Search for the cell housing the specified text and yield its [X, Y] center coordinate. 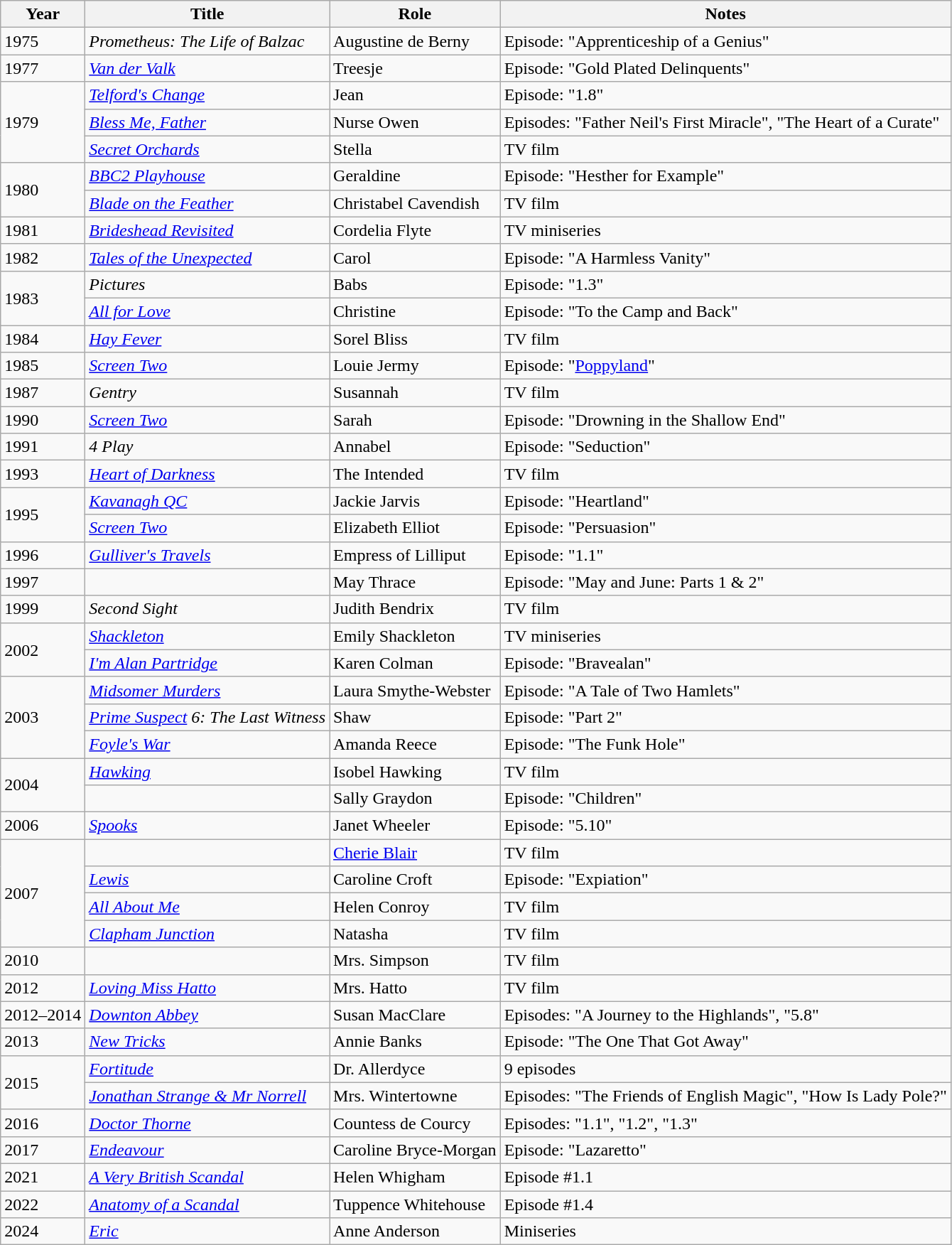
Episode: "Poppyland" [725, 366]
2006 [43, 826]
Episode: "Apprenticeship of a Genius" [725, 41]
Endeavour [207, 1150]
Christabel Cavendish [415, 203]
Episode: "To the Camp and Back" [725, 311]
2015 [43, 1082]
1991 [43, 447]
Brideshead Revisited [207, 230]
Anatomy of a Scandal [207, 1204]
Episode: "The One That Got Away" [725, 1042]
Christine [415, 311]
2013 [43, 1042]
Fortitude [207, 1069]
Karen Colman [415, 663]
Episode: "1.8" [725, 95]
Countess de Courcy [415, 1123]
Hay Fever [207, 339]
Annie Banks [415, 1042]
1995 [43, 514]
May Thrace [415, 582]
Episodes: "The Friends of English Magic", "How Is Lady Pole?" [725, 1096]
1980 [43, 190]
Episode: "1.1" [725, 555]
Episode: "Gold Plated Delinquents" [725, 68]
Mrs. Simpson [415, 961]
Midsomer Murders [207, 690]
1987 [43, 393]
Tuppence Whitehouse [415, 1204]
BBC2 Playhouse [207, 176]
Dr. Allerdyce [415, 1069]
Episode: "Persuasion" [725, 528]
Louie Jermy [415, 366]
Elizabeth Elliot [415, 528]
Second Sight [207, 609]
1984 [43, 339]
Shackleton [207, 636]
Episode: "The Funk Hole" [725, 744]
Jonathan Strange & Mr Norrell [207, 1096]
Sarah [415, 420]
A Very British Scandal [207, 1177]
Nurse Owen [415, 122]
Emily Shackleton [415, 636]
Episode: "5.10" [725, 826]
Tales of the Unexpected [207, 257]
Judith Bendrix [415, 609]
Title [207, 14]
Blade on the Feather [207, 203]
Janet Wheeler [415, 826]
Episodes: "1.1", "1.2", "1.3" [725, 1123]
Telford's Change [207, 95]
Helen Conroy [415, 907]
Episode: "Children" [725, 799]
Sorel Bliss [415, 339]
Prime Suspect 6: The Last Witness [207, 717]
Heart of Darkness [207, 474]
1979 [43, 122]
Episode: "May and June: Parts 1 & 2" [725, 582]
Bless Me, Father [207, 122]
1981 [43, 230]
Van der Valk [207, 68]
Episode: "Seduction" [725, 447]
Laura Smythe-Webster [415, 690]
2022 [43, 1204]
Hawking [207, 771]
Secret Orchards [207, 149]
Notes [725, 14]
Cordelia Flyte [415, 230]
4 Play [207, 447]
The Intended [415, 474]
Episode #1.4 [725, 1204]
Gentry [207, 393]
Amanda Reece [415, 744]
Natasha [415, 934]
Lewis [207, 880]
Treesje [415, 68]
Stella [415, 149]
Miniseries [725, 1231]
Role [415, 14]
2016 [43, 1123]
Jackie Jarvis [415, 501]
Carol [415, 257]
Gulliver's Travels [207, 555]
Episodes: "A Journey to the Highlands", "5.8" [725, 1015]
1982 [43, 257]
Episode: "Heartland" [725, 501]
1983 [43, 298]
Clapham Junction [207, 934]
2024 [43, 1231]
I'm Alan Partridge [207, 663]
Kavanagh QC [207, 501]
2004 [43, 785]
Mrs. Hatto [415, 988]
Foyle's War [207, 744]
2003 [43, 717]
Episode: "Drowning in the Shallow End" [725, 420]
1985 [43, 366]
1990 [43, 420]
2012 [43, 988]
Year [43, 14]
Pictures [207, 284]
All for Love [207, 311]
Augustine de Berny [415, 41]
Geraldine [415, 176]
1977 [43, 68]
Annabel [415, 447]
Episode: "Hesther for Example" [725, 176]
2007 [43, 893]
Episode #1.1 [725, 1177]
Sally Graydon [415, 799]
Caroline Croft [415, 880]
1997 [43, 582]
2012–2014 [43, 1015]
Empress of Lilliput [415, 555]
Shaw [415, 717]
Cherie Blair [415, 853]
Episode: "A Tale of Two Hamlets" [725, 690]
1993 [43, 474]
Eric [207, 1231]
Susan MacClare [415, 1015]
Jean [415, 95]
Spooks [207, 826]
Helen Whigham [415, 1177]
1975 [43, 41]
Prometheus: The Life of Balzac [207, 41]
Isobel Hawking [415, 771]
2021 [43, 1177]
1999 [43, 609]
Episode: "Lazaretto" [725, 1150]
All About Me [207, 907]
Episode: "1.3" [725, 284]
Babs [415, 284]
Doctor Thorne [207, 1123]
Caroline Bryce-Morgan [415, 1150]
2002 [43, 650]
Susannah [415, 393]
Episode: "Bravealan" [725, 663]
Episodes: "Father Neil's First Miracle", "The Heart of a Curate" [725, 122]
2017 [43, 1150]
Episode: "Expiation" [725, 880]
2010 [43, 961]
Mrs. Wintertowne [415, 1096]
1996 [43, 555]
Downton Abbey [207, 1015]
Anne Anderson [415, 1231]
Episode: "A Harmless Vanity" [725, 257]
Loving Miss Hatto [207, 988]
New Tricks [207, 1042]
9 episodes [725, 1069]
Episode: "Part 2" [725, 717]
